Return the (X, Y) coordinate for the center point of the cell that contains the specified text.  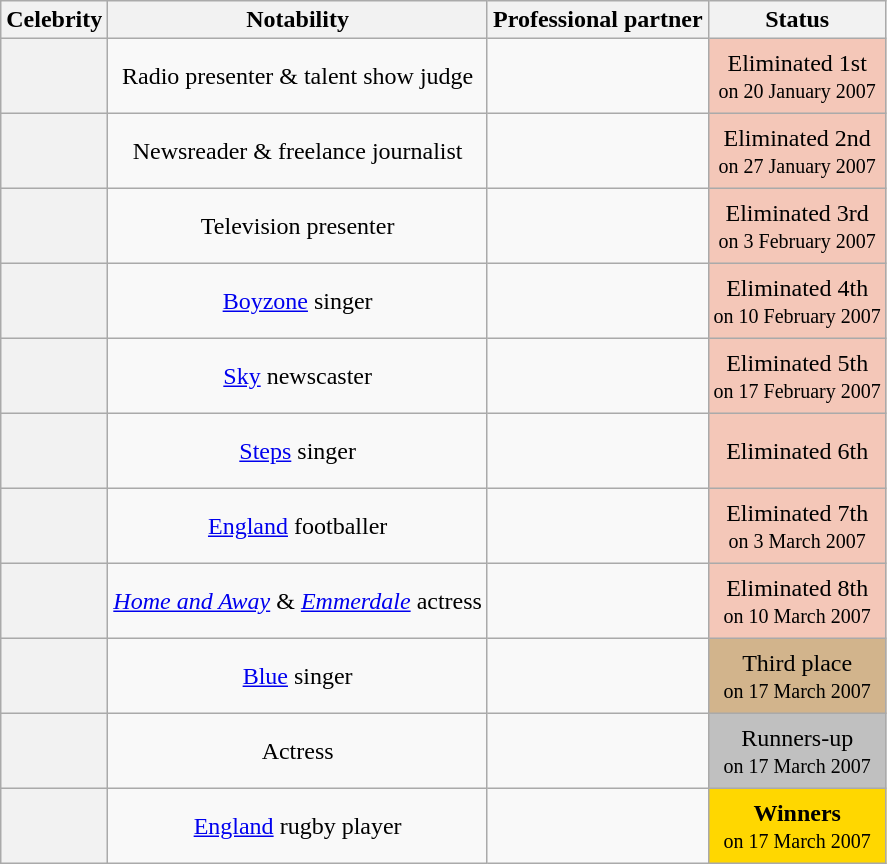
Eliminated 7thon 3 March 2007 (797, 526)
Eliminated 2ndon 27 January 2007 (797, 152)
Eliminated 1ston 20 January 2007 (797, 76)
Boyzone singer (298, 302)
Blue singer (298, 676)
England footballer (298, 526)
Status (797, 20)
Radio presenter & talent show judge (298, 76)
Notability (298, 20)
Third placeon 17 March 2007 (797, 676)
Winnerson 17 March 2007 (797, 826)
Home and Away & Emmerdale actress (298, 602)
Eliminated 3rdon 3 February 2007 (797, 226)
Professional partner (598, 20)
Sky newscaster (298, 376)
Actress (298, 752)
Television presenter (298, 226)
Runners-upon 17 March 2007 (797, 752)
Eliminated 4thon 10 February 2007 (797, 302)
Eliminated 8thon 10 March 2007 (797, 602)
England rugby player (298, 826)
Celebrity (54, 20)
Eliminated 5thon 17 February 2007 (797, 376)
Steps singer (298, 452)
Eliminated 6th (797, 452)
Newsreader & freelance journalist (298, 152)
